Capture the cell that displays the provided text and extract its (X, Y) central coordinate. 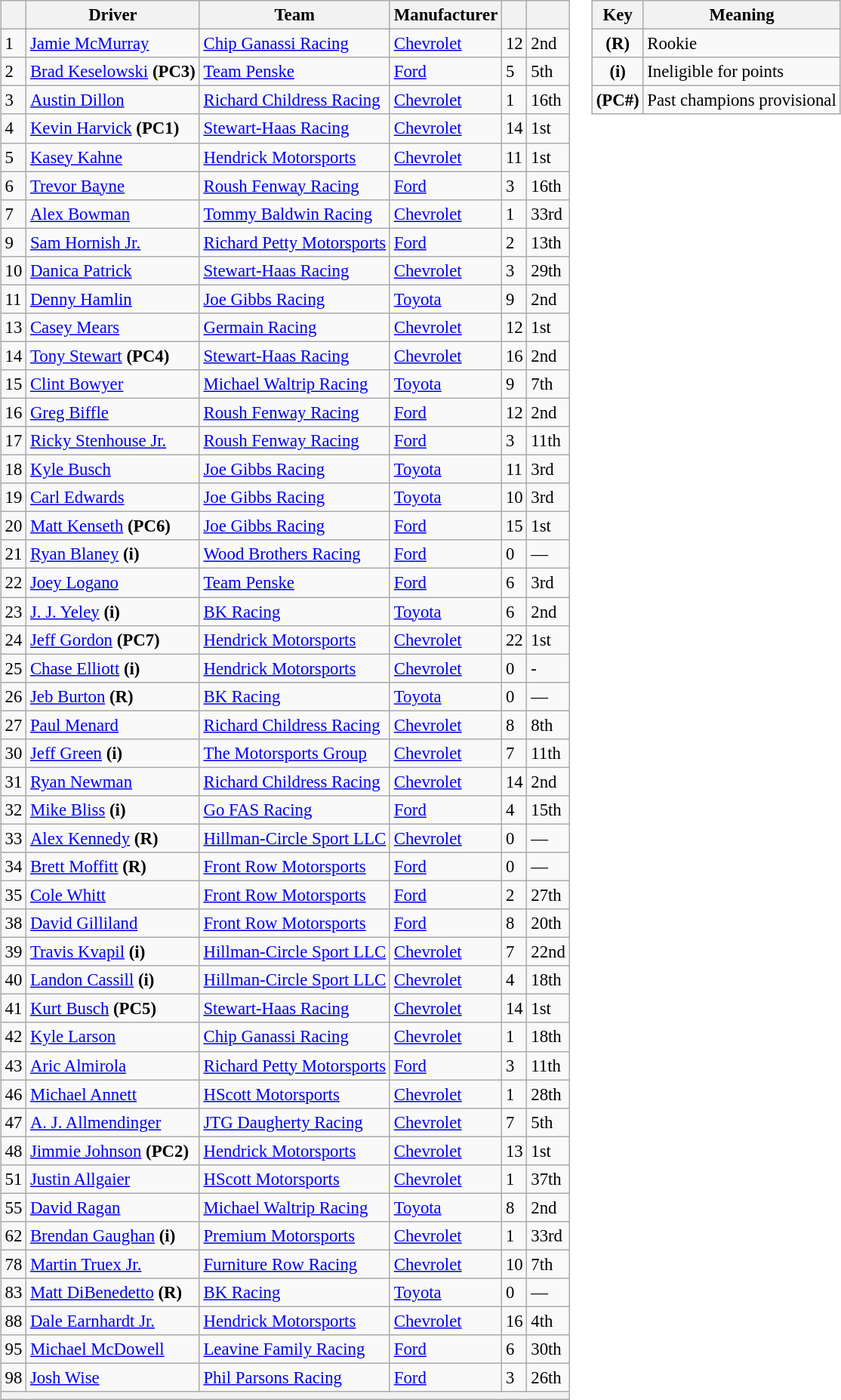
83 (14, 1293)
Kevin Harvick (PC1) (113, 128)
JTG Daugherty Racing (294, 1122)
46 (14, 1094)
Phil Parsons Racing (294, 1378)
40 (14, 980)
Dale Earnhardt Jr. (113, 1321)
Jimmie Johnson (PC2) (113, 1151)
Michael Annett (113, 1094)
Past champions provisional (741, 100)
13th (548, 242)
19 (14, 498)
Alex Bowman (113, 214)
Driver (113, 15)
David Gilliland (113, 924)
78 (14, 1264)
Matt Kenseth (PC6) (113, 526)
Travis Kvapil (i) (113, 952)
20th (548, 924)
47 (14, 1122)
34 (14, 867)
Kyle Larson (113, 1037)
35 (14, 895)
(PC#) (618, 100)
Denny Hamlin (113, 299)
The Motorsports Group (294, 753)
Jeff Green (i) (113, 753)
55 (14, 1207)
15th (548, 810)
22nd (548, 952)
Martin Truex Jr. (113, 1264)
Tony Stewart (PC4) (113, 356)
J. J. Yeley (i) (113, 611)
Casey Mears (113, 328)
A. J. Allmendinger (113, 1122)
Germain Racing (294, 328)
Premium Motorsports (294, 1236)
Wood Brothers Racing (294, 554)
Josh Wise (113, 1378)
21 (14, 554)
23 (14, 611)
Brendan Gaughan (i) (113, 1236)
Alex Kennedy (R) (113, 838)
Kasey Kahne (113, 157)
Furniture Row Racing (294, 1264)
31 (14, 782)
Cole Whitt (113, 895)
24 (14, 640)
18 (14, 470)
Mike Bliss (i) (113, 810)
48 (14, 1151)
Sam Hornish Jr. (113, 242)
17 (14, 441)
Manufacturer (445, 15)
27th (548, 895)
Jamie McMurray (113, 44)
Leavine Family Racing (294, 1349)
Key (618, 15)
Brad Keselowski (PC3) (113, 72)
26th (548, 1378)
26 (14, 696)
Jeff Gordon (PC7) (113, 640)
Ryan Blaney (i) (113, 554)
Justin Allgaier (113, 1179)
43 (14, 1065)
30th (548, 1349)
Ryan Newman (113, 782)
32 (14, 810)
Aric Almirola (113, 1065)
20 (14, 526)
25 (14, 668)
62 (14, 1236)
37th (548, 1179)
Jeb Burton (R) (113, 696)
- (548, 668)
Austin Dillon (113, 100)
Ineligible for points (741, 72)
Ricky Stenhouse Jr. (113, 441)
Meaning (741, 15)
Greg Biffle (113, 412)
Matt DiBenedetto (R) (113, 1293)
Kyle Busch (113, 470)
51 (14, 1179)
Clint Bowyer (113, 384)
Landon Cassill (i) (113, 980)
33 (14, 838)
30 (14, 753)
Danica Patrick (113, 270)
88 (14, 1321)
27 (14, 725)
39 (14, 952)
4th (548, 1321)
(i) (618, 72)
(R) (618, 44)
Michael McDowell (113, 1349)
David Ragan (113, 1207)
Trevor Bayne (113, 186)
Kurt Busch (PC5) (113, 1009)
8th (548, 725)
Brett Moffitt (R) (113, 867)
Paul Menard (113, 725)
98 (14, 1378)
Chase Elliott (i) (113, 668)
41 (14, 1009)
Carl Edwards (113, 498)
42 (14, 1037)
29th (548, 270)
Team (294, 15)
28th (548, 1094)
38 (14, 924)
Tommy Baldwin Racing (294, 214)
95 (14, 1349)
Go FAS Racing (294, 810)
Rookie (741, 44)
Joey Logano (113, 583)
